Output the (x, y) coordinate of the center of the cell containing the given text.  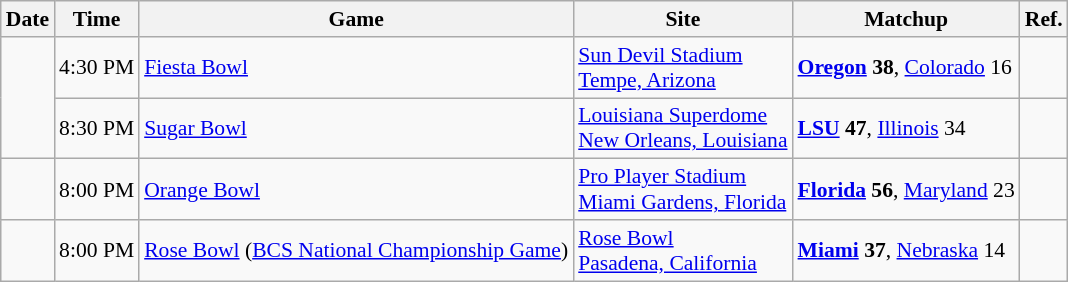
Rose Bowl Pasadena, California (682, 250)
Date (28, 19)
Fiesta Bowl (356, 68)
Oregon 38, Colorado 16 (906, 68)
Ref. (1044, 19)
8:30 PM (96, 128)
Pro Player Stadium Miami Gardens, Florida (682, 190)
Sugar Bowl (356, 128)
Site (682, 19)
Louisiana Superdome New Orleans, Louisiana (682, 128)
Game (356, 19)
Matchup (906, 19)
LSU 47, Illinois 34 (906, 128)
Sun Devil Stadium Tempe, Arizona (682, 68)
Florida 56, Maryland 23 (906, 190)
4:30 PM (96, 68)
Miami 37, Nebraska 14 (906, 250)
Rose Bowl (BCS National Championship Game) (356, 250)
Orange Bowl (356, 190)
Time (96, 19)
